Pinpoint the cell where the given text exists, returning its [x, y] midpoint coordinate. 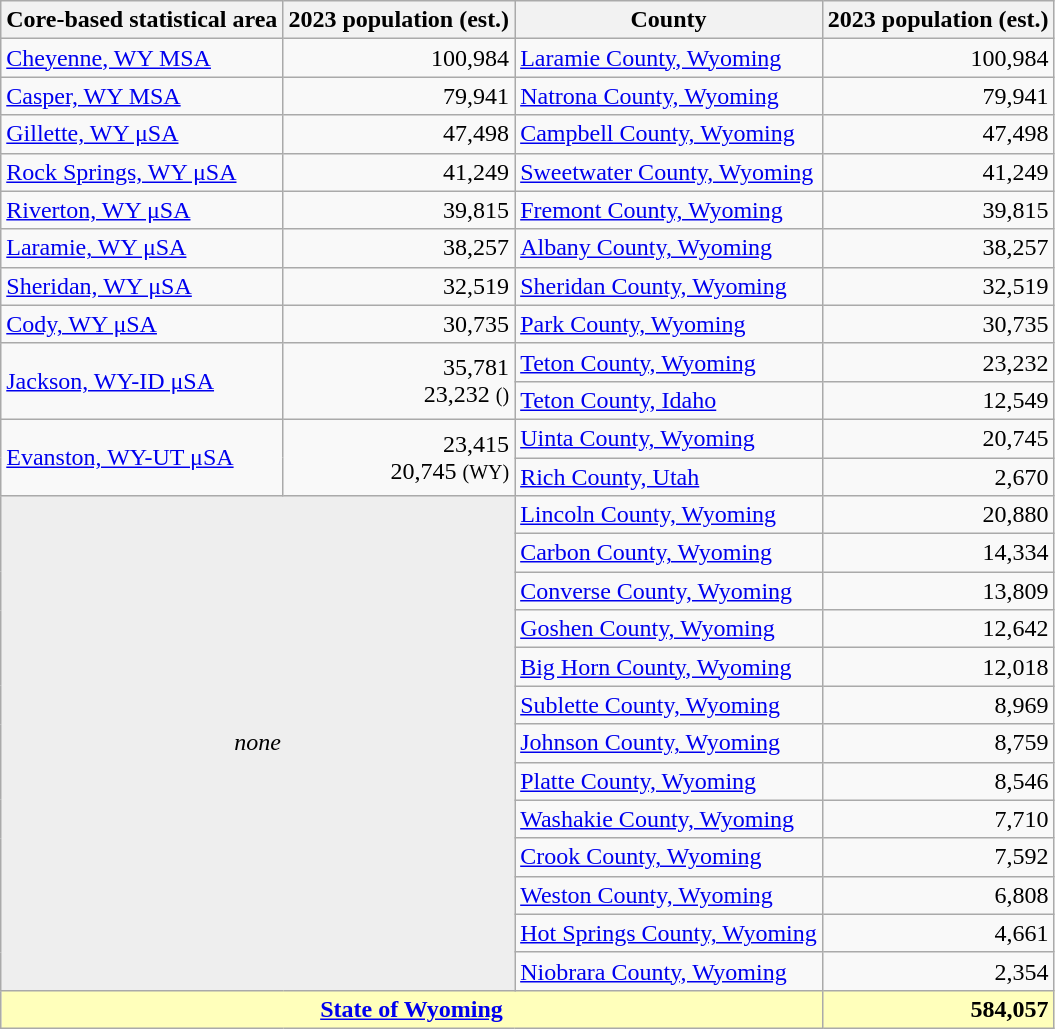
12,549 [938, 400]
Carbon County, Wyoming [669, 553]
Cheyenne, WY MSA [142, 58]
584,057 [938, 1009]
Gillette, WY μSA [142, 134]
Big Horn County, Wyoming [669, 667]
County [669, 20]
35,78123,232 () [399, 381]
Teton County, Idaho [669, 400]
Sheridan, WY μSA [142, 286]
Laramie County, Wyoming [669, 58]
Crook County, Wyoming [669, 857]
6,808 [938, 895]
Weston County, Wyoming [669, 895]
23,41520,745 (WY) [399, 457]
20,880 [938, 515]
7,710 [938, 819]
Fremont County, Wyoming [669, 210]
Sublette County, Wyoming [669, 705]
Sweetwater County, Wyoming [669, 172]
Platte County, Wyoming [669, 781]
14,334 [938, 553]
20,745 [938, 438]
Natrona County, Wyoming [669, 96]
Goshen County, Wyoming [669, 629]
Riverton, WY μSA [142, 210]
Jackson, WY-ID μSA [142, 381]
8,546 [938, 781]
Niobrara County, Wyoming [669, 971]
Campbell County, Wyoming [669, 134]
2,354 [938, 971]
Laramie, WY μSA [142, 248]
State of Wyoming [412, 1009]
Casper, WY MSA [142, 96]
Cody, WY μSA [142, 324]
12,642 [938, 629]
Park County, Wyoming [669, 324]
Core-based statistical area [142, 20]
Uinta County, Wyoming [669, 438]
Rich County, Utah [669, 477]
Albany County, Wyoming [669, 248]
Evanston, WY-UT μSA [142, 457]
23,232 [938, 362]
7,592 [938, 857]
Rock Springs, WY μSA [142, 172]
2,670 [938, 477]
13,809 [938, 591]
Washakie County, Wyoming [669, 819]
Sheridan County, Wyoming [669, 286]
Hot Springs County, Wyoming [669, 933]
Teton County, Wyoming [669, 362]
4,661 [938, 933]
Lincoln County, Wyoming [669, 515]
none [258, 744]
Johnson County, Wyoming [669, 743]
Converse County, Wyoming [669, 591]
8,969 [938, 705]
8,759 [938, 743]
12,018 [938, 667]
